Provide the [x, y] coordinate of the cell's center where the given text is located.  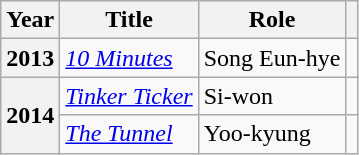
10 Minutes [129, 58]
Tinker Ticker [129, 96]
Role [272, 20]
Year [30, 20]
Title [129, 20]
2014 [30, 115]
The Tunnel [129, 134]
Si-won [272, 96]
Yoo-kyung [272, 134]
Song Eun-hye [272, 58]
2013 [30, 58]
